Identify which cell holds the provided text, then report its [x, y] central coordinate. 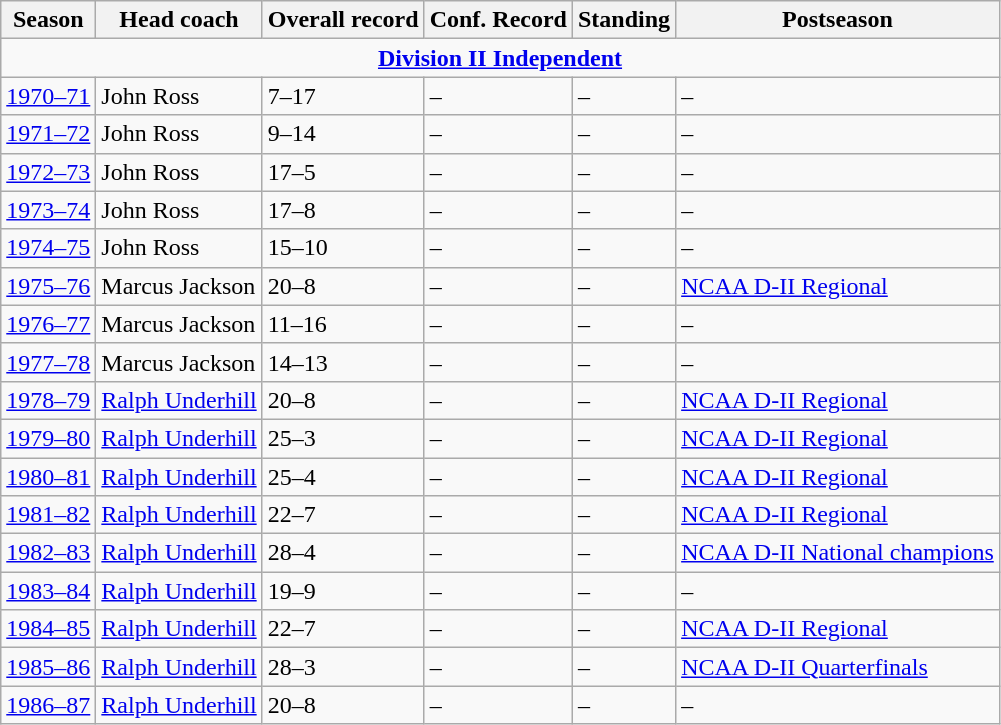
19–9 [343, 591]
Overall record [343, 20]
28–3 [343, 667]
Head coach [179, 20]
28–4 [343, 553]
1984–85 [48, 629]
11–16 [343, 324]
1972–73 [48, 172]
7–17 [343, 96]
1982–83 [48, 553]
9–14 [343, 134]
1981–82 [48, 515]
1970–71 [48, 96]
1974–75 [48, 248]
Postseason [838, 20]
17–5 [343, 172]
25–3 [343, 438]
1986–87 [48, 705]
1973–74 [48, 210]
15–10 [343, 248]
1985–86 [48, 667]
Conf. Record [498, 20]
1979–80 [48, 438]
1971–72 [48, 134]
Standing [624, 20]
14–13 [343, 362]
NCAA D-II National champions [838, 553]
1975–76 [48, 286]
25–4 [343, 477]
Season [48, 20]
1976–77 [48, 324]
NCAA D-II Quarterfinals [838, 667]
1983–84 [48, 591]
Division II Independent [500, 58]
1977–78 [48, 362]
1978–79 [48, 400]
1980–81 [48, 477]
17–8 [343, 210]
